Detect which cell encompasses the target text, then output its (x, y) center coordinate. 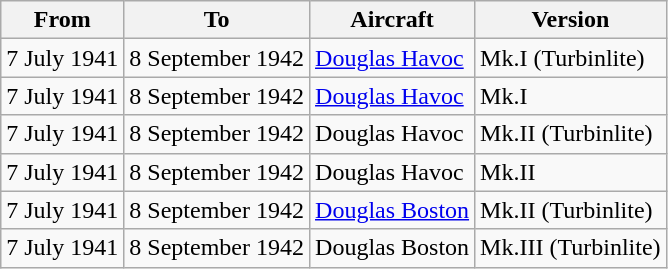
Mk.I (Turbinlite) (571, 58)
Mk.I (571, 96)
Mk.II (571, 172)
Version (571, 20)
Aircraft (392, 20)
To (217, 20)
From (62, 20)
Mk.III (Turbinlite) (571, 248)
